Return (x, y) of the center of cell containing provided text 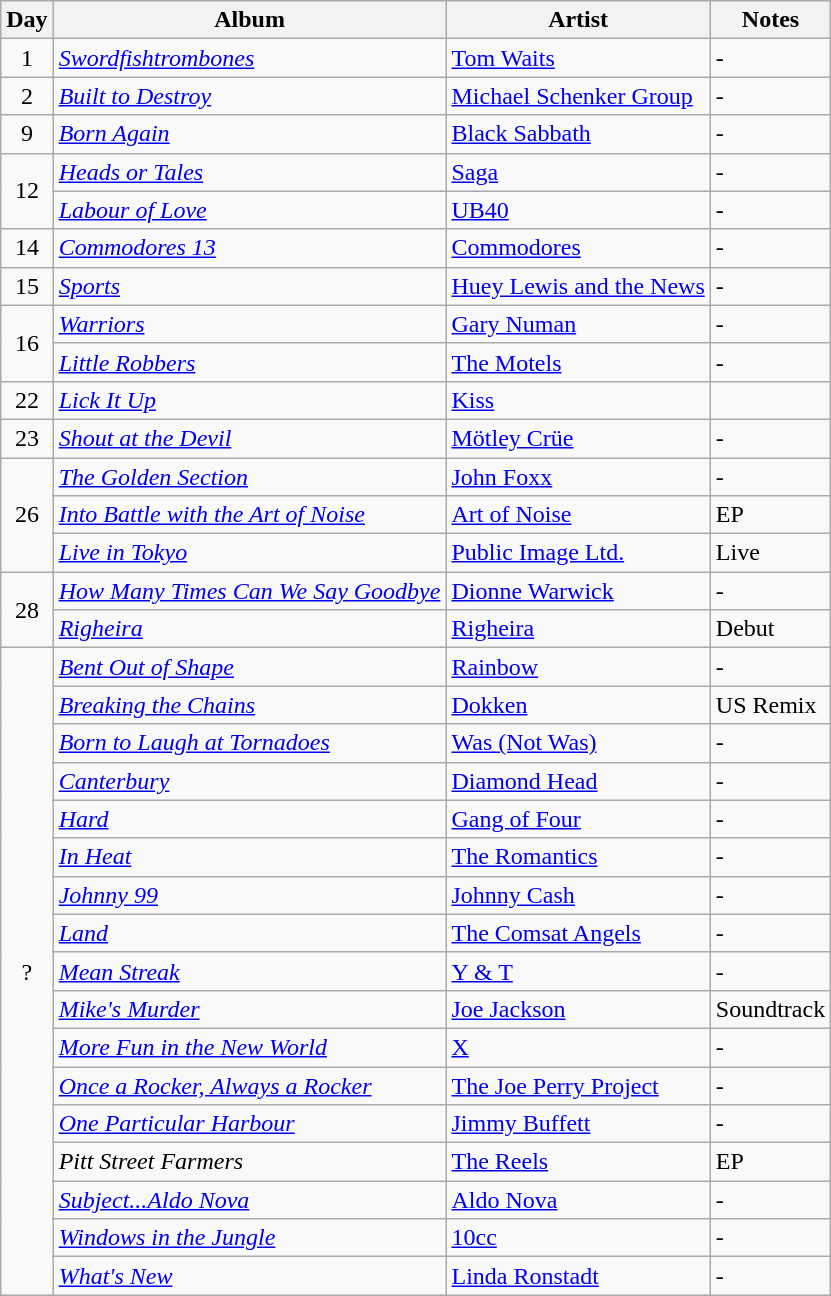
How Many Times Can We Say Goodbye (250, 591)
Artist (578, 20)
Dionne Warwick (578, 591)
22 (27, 400)
The Golden Section (250, 477)
Kiss (578, 400)
Warriors (250, 324)
Johnny 99 (250, 895)
Rainbow (578, 667)
1 (27, 58)
The Romantics (578, 857)
What's New (250, 1276)
Mean Streak (250, 971)
US Remix (770, 705)
Live (770, 553)
Saga (578, 172)
Pitt Street Farmers (250, 1162)
Michael Schenker Group (578, 96)
The Reels (578, 1162)
Tom Waits (578, 58)
Notes (770, 20)
Day (27, 20)
Labour of Love (250, 210)
Live in Tokyo (250, 553)
Sports (250, 286)
Aldo Nova (578, 1200)
12 (27, 191)
John Foxx (578, 477)
Linda Ronstadt (578, 1276)
Swordfishtrombones (250, 58)
Y & T (578, 971)
Commodores 13 (250, 248)
Black Sabbath (578, 134)
Little Robbers (250, 362)
Art of Noise (578, 515)
Dokken (578, 705)
Gang of Four (578, 819)
Subject...Aldo Nova (250, 1200)
15 (27, 286)
Canterbury (250, 781)
Mike's Murder (250, 1009)
More Fun in the New World (250, 1047)
X (578, 1047)
Public Image Ltd. (578, 553)
14 (27, 248)
Built to Destroy (250, 96)
9 (27, 134)
One Particular Harbour (250, 1124)
Soundtrack (770, 1009)
The Joe Perry Project (578, 1085)
Heads or Tales (250, 172)
Once a Rocker, Always a Rocker (250, 1085)
23 (27, 438)
10cc (578, 1238)
Diamond Head (578, 781)
28 (27, 610)
The Comsat Angels (578, 933)
Joe Jackson (578, 1009)
? (27, 972)
The Motels (578, 362)
Land (250, 933)
16 (27, 343)
26 (27, 515)
Windows in the Jungle (250, 1238)
Johnny Cash (578, 895)
Mötley Crüe (578, 438)
Jimmy Buffett (578, 1124)
Huey Lewis and the News (578, 286)
Breaking the Chains (250, 705)
UB40 (578, 210)
Album (250, 20)
Born to Laugh at Tornadoes (250, 743)
Bent Out of Shape (250, 667)
Hard (250, 819)
Gary Numan (578, 324)
In Heat (250, 857)
Commodores (578, 248)
Into Battle with the Art of Noise (250, 515)
2 (27, 96)
Shout at the Devil (250, 438)
Lick It Up (250, 400)
Debut (770, 629)
Was (Not Was) (578, 743)
Born Again (250, 134)
